Provide the (X, Y) coordinate of the cell's center where the given text is located.  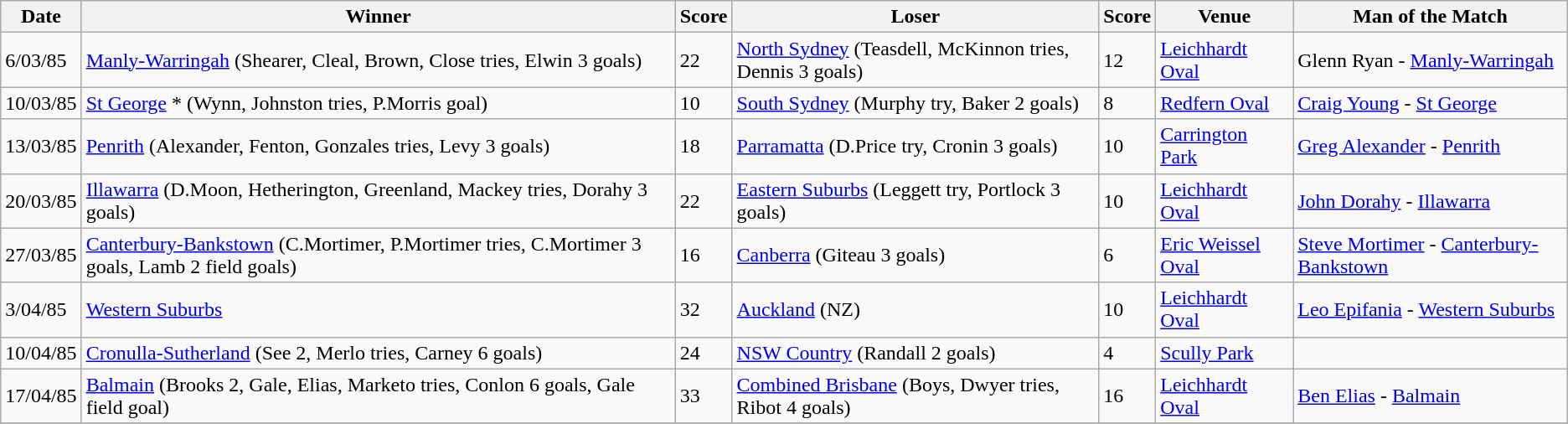
Parramatta (D.Price try, Cronin 3 goals) (916, 146)
Balmain (Brooks 2, Gale, Elias, Marketo tries, Conlon 6 goals, Gale field goal) (379, 396)
Scully Park (1225, 353)
Carrington Park (1225, 146)
Manly-Warringah (Shearer, Cleal, Brown, Close tries, Elwin 3 goals) (379, 60)
Craig Young - St George (1431, 103)
Glenn Ryan - Manly-Warringah (1431, 60)
Redfern Oval (1225, 103)
3/04/85 (41, 310)
Greg Alexander - Penrith (1431, 146)
Ben Elias - Balmain (1431, 396)
St George * (Wynn, Johnston tries, P.Morris goal) (379, 103)
18 (704, 146)
8 (1127, 103)
10/03/85 (41, 103)
13/03/85 (41, 146)
33 (704, 396)
10/04/85 (41, 353)
32 (704, 310)
Eric Weissel Oval (1225, 255)
Western Suburbs (379, 310)
Canberra (Giteau 3 goals) (916, 255)
Steve Mortimer - Canterbury-Bankstown (1431, 255)
17/04/85 (41, 396)
Leo Epifania - Western Suburbs (1431, 310)
Eastern Suburbs (Leggett try, Portlock 3 goals) (916, 201)
Canterbury-Bankstown (C.Mortimer, P.Mortimer tries, C.Mortimer 3 goals, Lamb 2 field goals) (379, 255)
Combined Brisbane (Boys, Dwyer tries, Ribot 4 goals) (916, 396)
4 (1127, 353)
Winner (379, 17)
6 (1127, 255)
Auckland (NZ) (916, 310)
12 (1127, 60)
South Sydney (Murphy try, Baker 2 goals) (916, 103)
Man of the Match (1431, 17)
Loser (916, 17)
Venue (1225, 17)
24 (704, 353)
Illawarra (D.Moon, Hetherington, Greenland, Mackey tries, Dorahy 3 goals) (379, 201)
Cronulla-Sutherland (See 2, Merlo tries, Carney 6 goals) (379, 353)
27/03/85 (41, 255)
John Dorahy - Illawarra (1431, 201)
NSW Country (Randall 2 goals) (916, 353)
North Sydney (Teasdell, McKinnon tries, Dennis 3 goals) (916, 60)
Penrith (Alexander, Fenton, Gonzales tries, Levy 3 goals) (379, 146)
6/03/85 (41, 60)
Date (41, 17)
20/03/85 (41, 201)
